Output the (X, Y) coordinate of the center of the cell containing the given text.  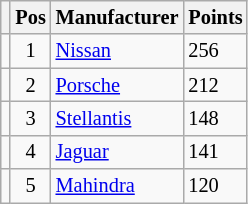
2 (30, 85)
Points (215, 17)
212 (215, 85)
Stellantis (118, 118)
Jaguar (118, 152)
256 (215, 51)
Manufacturer (118, 17)
3 (30, 118)
Mahindra (118, 186)
Porsche (118, 85)
120 (215, 186)
148 (215, 118)
141 (215, 152)
Nissan (118, 51)
1 (30, 51)
4 (30, 152)
Pos (30, 17)
5 (30, 186)
